Locate the cell with the specified text and output its [X, Y] center coordinate. 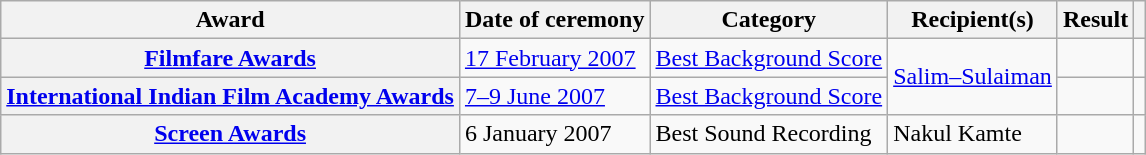
Award [230, 20]
17 February 2007 [554, 58]
Screen Awards [230, 134]
7–9 June 2007 [554, 96]
International Indian Film Academy Awards [230, 96]
Category [769, 20]
Filmfare Awards [230, 58]
Date of ceremony [554, 20]
Nakul Kamte [973, 134]
Salim–Sulaiman [973, 77]
6 January 2007 [554, 134]
Result [1095, 20]
Recipient(s) [973, 20]
Best Sound Recording [769, 134]
